Detect which cell encompasses the target text, then output its (X, Y) center coordinate. 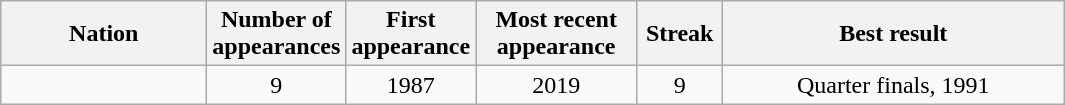
Most recent appearance (556, 34)
First appearance (411, 34)
Streak (680, 34)
Nation (104, 34)
Best result (894, 34)
1987 (411, 85)
Quarter finals, 1991 (894, 85)
Number of appearances (276, 34)
2019 (556, 85)
